Capture the cell that displays the provided text and extract its (x, y) central coordinate. 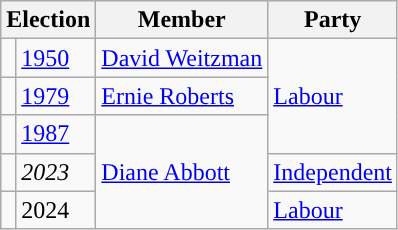
Diane Abbott (182, 172)
Independent (333, 172)
Party (333, 20)
2024 (56, 210)
Member (182, 20)
1950 (56, 58)
Election (48, 20)
1987 (56, 134)
David Weitzman (182, 58)
1979 (56, 96)
2023 (56, 172)
Ernie Roberts (182, 96)
